Return (X, Y) of the center of cell containing provided text 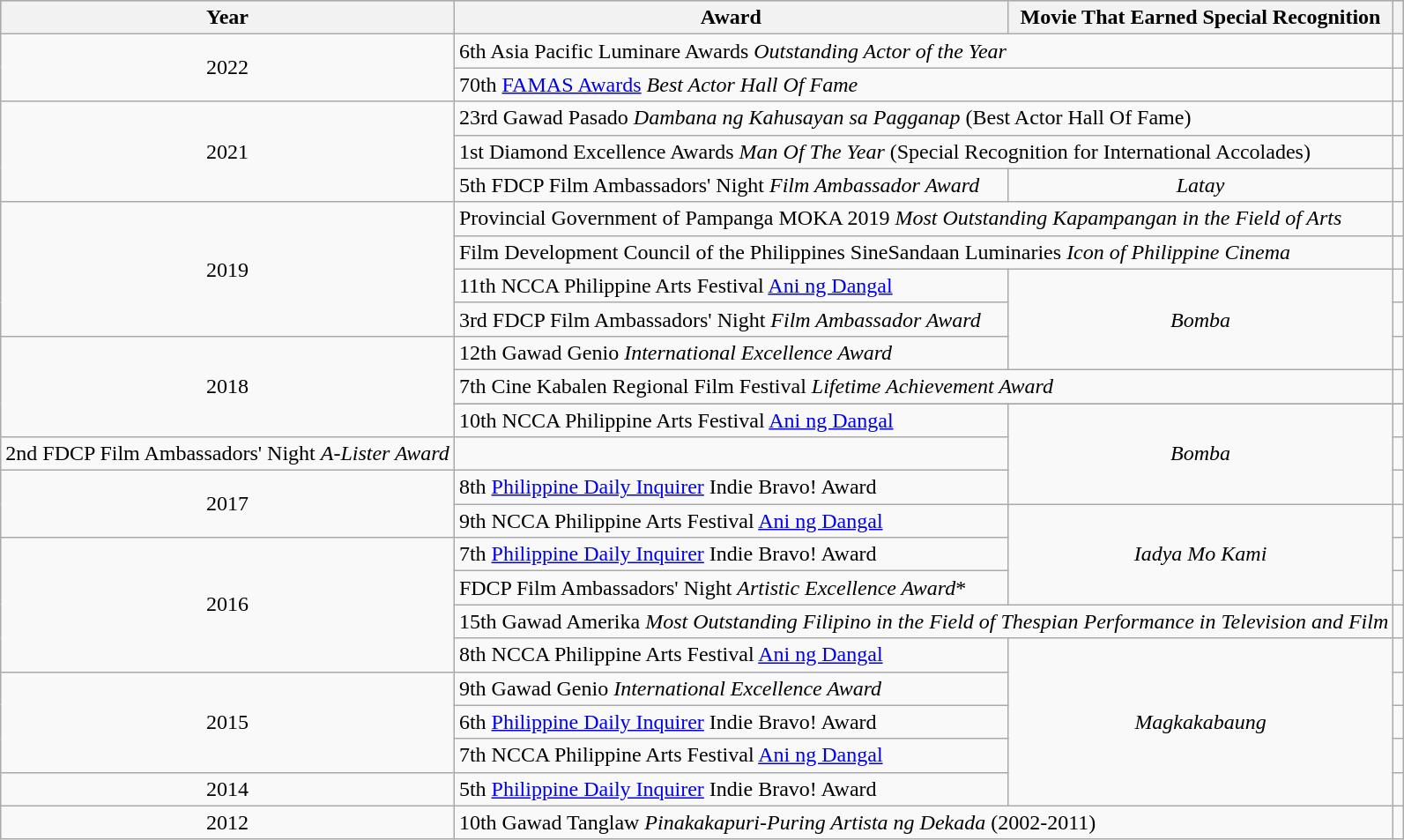
2019 (227, 269)
5th FDCP Film Ambassadors' Night Film Ambassador Award (731, 185)
5th Philippine Daily Inquirer Indie Bravo! Award (731, 789)
Latay (1200, 185)
2021 (227, 152)
2015 (227, 722)
2022 (227, 68)
Film Development Council of the Philippines SineSandaan Luminaries Icon of Philippine Cinema (924, 252)
2018 (227, 386)
2017 (227, 504)
12th Gawad Genio International Excellence Award (731, 353)
Movie That Earned Special Recognition (1200, 18)
Award (731, 18)
Iadya Mo Kami (1200, 554)
2014 (227, 789)
1st Diamond Excellence Awards Man Of The Year (Special Recognition for International Accolades) (924, 152)
2012 (227, 822)
2016 (227, 605)
70th FAMAS Awards Best Actor Hall Of Fame (924, 85)
11th NCCA Philippine Arts Festival Ani ng Dangal (731, 286)
9th NCCA Philippine Arts Festival Ani ng Dangal (731, 521)
9th Gawad Genio International Excellence Award (731, 688)
FDCP Film Ambassadors' Night Artistic Excellence Award* (731, 588)
6th Philippine Daily Inquirer Indie Bravo! Award (731, 722)
15th Gawad Amerika Most Outstanding Filipino in the Field of Thespian Performance in Television and Film (924, 621)
Provincial Government of Pampanga MOKA 2019 Most Outstanding Kapampangan in the Field of Arts (924, 219)
10th Gawad Tanglaw Pinakakapuri-Puring Artista ng Dekada (2002-2011) (924, 822)
7th Cine Kabalen Regional Film Festival Lifetime Achievement Award (924, 386)
6th Asia Pacific Luminare Awards Outstanding Actor of the Year (924, 51)
7th Philippine Daily Inquirer Indie Bravo! Award (731, 554)
8th Philippine Daily Inquirer Indie Bravo! Award (731, 487)
Magkakabaung (1200, 722)
7th NCCA Philippine Arts Festival Ani ng Dangal (731, 755)
10th NCCA Philippine Arts Festival Ani ng Dangal (731, 420)
8th NCCA Philippine Arts Festival Ani ng Dangal (731, 655)
23rd Gawad Pasado Dambana ng Kahusayan sa Pagganap (Best Actor Hall Of Fame) (924, 118)
Year (227, 18)
3rd FDCP Film Ambassadors' Night Film Ambassador Award (731, 319)
2nd FDCP Film Ambassadors' Night A-Lister Award (227, 454)
